Search for the cell housing the specified text and yield its [x, y] center coordinate. 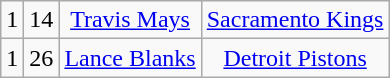
Detroit Pistons [295, 58]
Sacramento Kings [295, 20]
Travis Mays [130, 20]
14 [42, 20]
26 [42, 58]
Lance Blanks [130, 58]
